Search for the cell housing the specified text and yield its [X, Y] center coordinate. 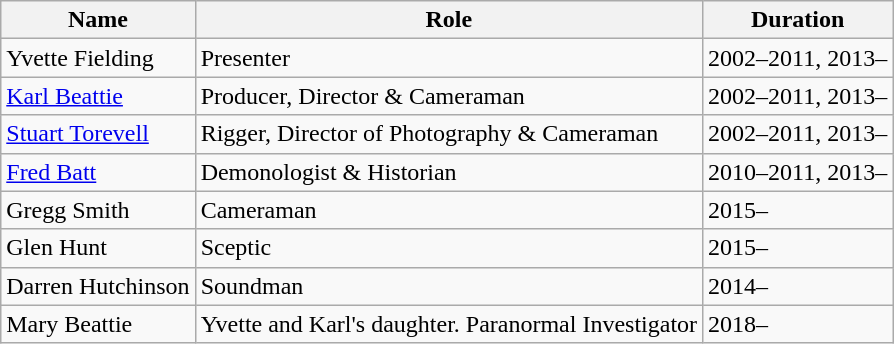
Soundman [448, 286]
2018– [798, 324]
Duration [798, 20]
2014– [798, 286]
Stuart Torevell [98, 134]
Yvette Fielding [98, 58]
Sceptic [448, 248]
Gregg Smith [98, 210]
Yvette and Karl's daughter. Paranormal Investigator [448, 324]
2010–2011, 2013– [798, 172]
Cameraman [448, 210]
Rigger, Director of Photography & Cameraman [448, 134]
Mary Beattie [98, 324]
Role [448, 20]
Darren Hutchinson [98, 286]
Demonologist & Historian [448, 172]
Producer, Director & Cameraman [448, 96]
Name [98, 20]
Presenter [448, 58]
Fred Batt [98, 172]
Karl Beattie [98, 96]
Glen Hunt [98, 248]
